For the text-containing cell, return its midpoint in [X, Y] coordinate format. 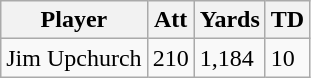
1,184 [230, 58]
TD [287, 20]
Jim Upchurch [74, 58]
Att [170, 20]
Player [74, 20]
Yards [230, 20]
10 [287, 58]
210 [170, 58]
